Extract the (x, y) coordinate from the center of the cell holding the provided text.  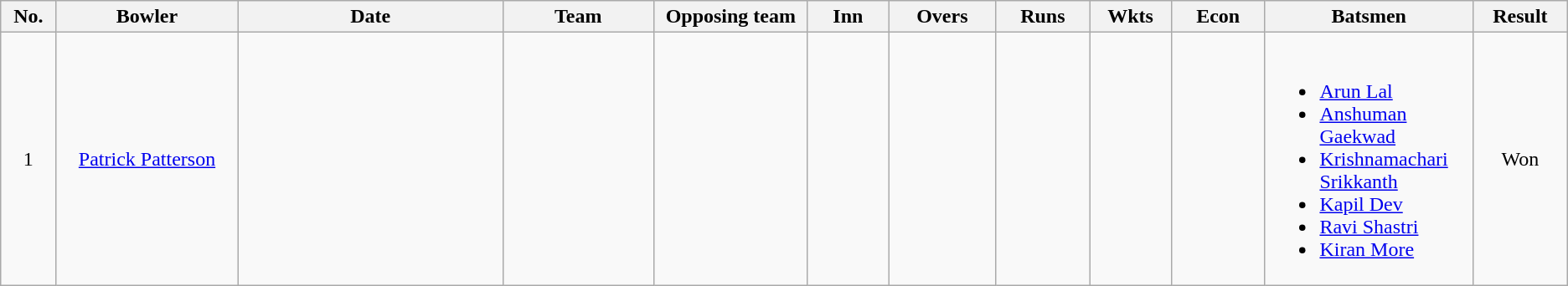
Econ (1218, 17)
Patrick Patterson (147, 159)
Runs (1042, 17)
Team (578, 17)
Won (1521, 159)
1 (28, 159)
Arun LalAnshuman GaekwadKrishnamachari SrikkanthKapil DevRavi ShastriKiran More (1369, 159)
Result (1521, 17)
Inn (848, 17)
Batsmen (1369, 17)
Wkts (1131, 17)
Overs (943, 17)
Date (370, 17)
Bowler (147, 17)
Opposing team (730, 17)
No. (28, 17)
